Identify which cell holds the provided text, then report its [x, y] central coordinate. 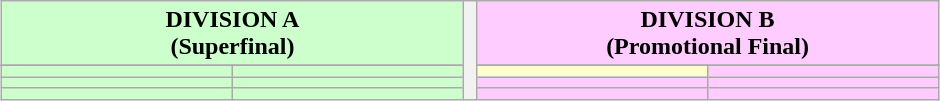
DIVISION A(Superfinal) [232, 34]
DIVISION B(Promotional Final) [708, 34]
